From the cell containing the given text, extract its center point as (x, y) coordinate. 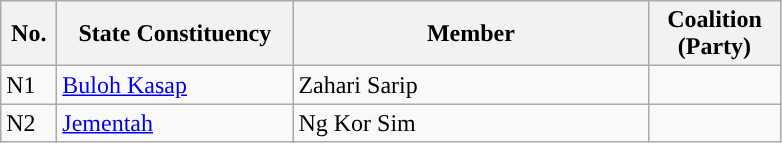
Member (471, 34)
State Constituency (175, 34)
Buloh Kasap (175, 85)
No. (29, 34)
N1 (29, 85)
Zahari Sarip (471, 85)
N2 (29, 123)
Jementah (175, 123)
Ng Kor Sim (471, 123)
Coalition (Party) (714, 34)
